Provide the [x, y] coordinate of the cell's center where the given text is located.  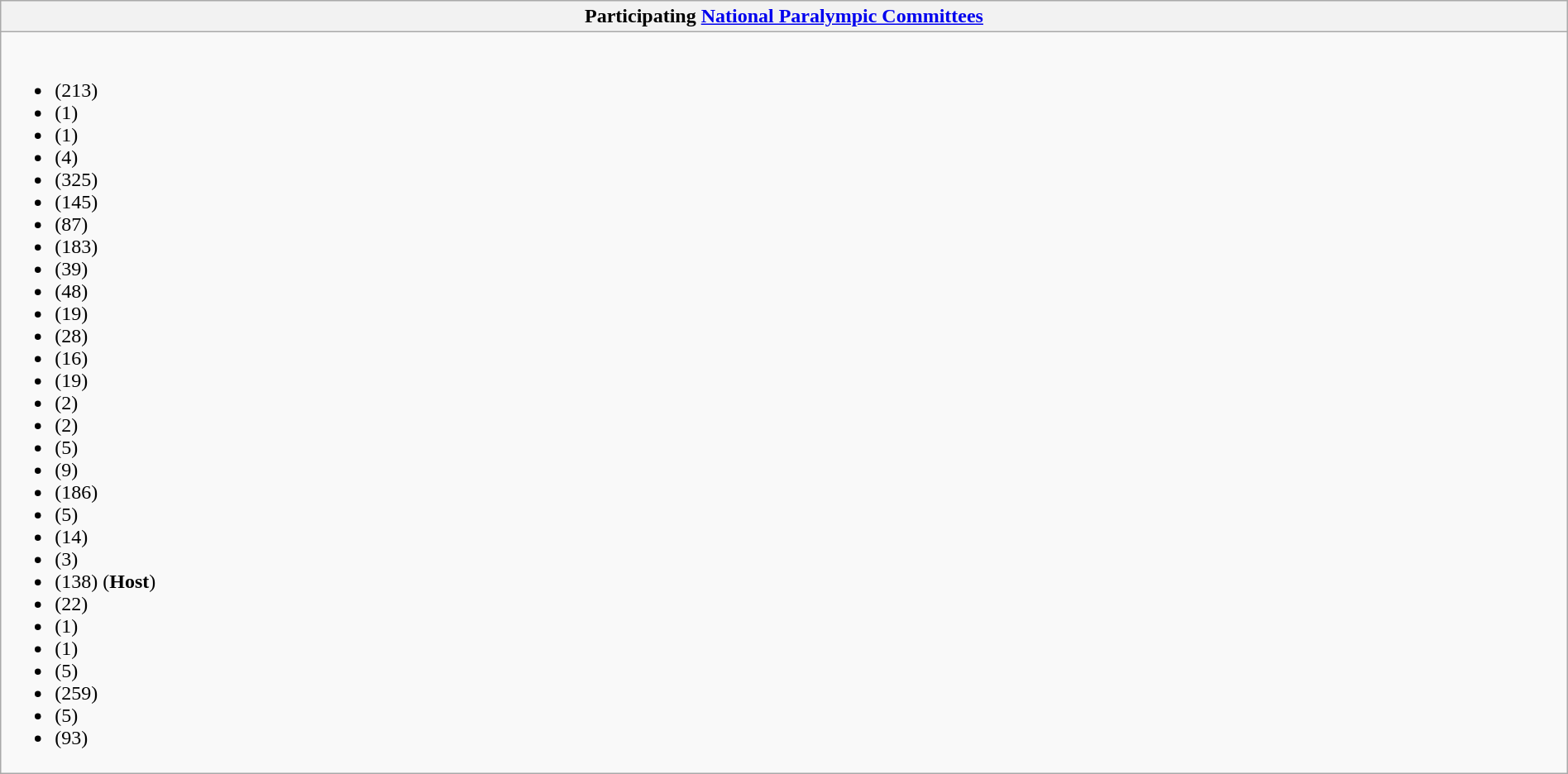
Participating National Paralympic Committees [784, 17]
